Extract the (x, y) coordinate from the center of the cell holding the provided text.  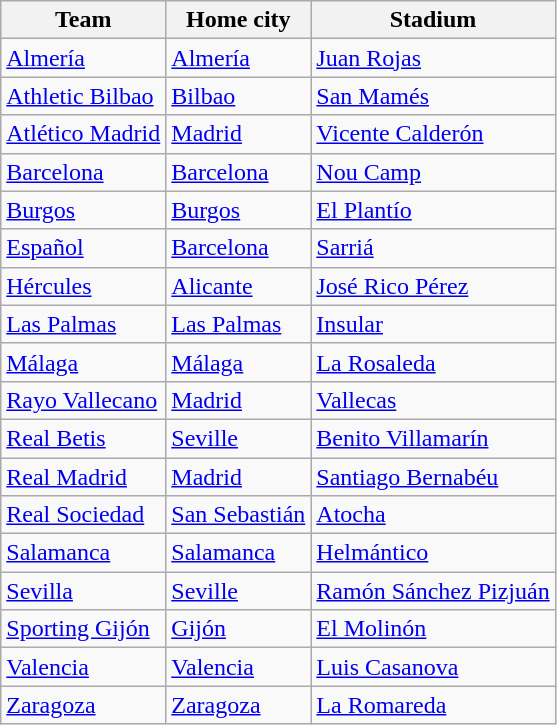
Team (84, 20)
El Molinón (433, 629)
Atlético Madrid (84, 134)
San Sebastián (238, 515)
Rayo Vallecano (84, 400)
Benito Villamarín (433, 438)
José Rico Pérez (433, 286)
Real Sociedad (84, 515)
La Romareda (433, 705)
Nou Camp (433, 172)
San Mamés (433, 96)
Español (84, 248)
Alicante (238, 286)
Vallecas (433, 400)
Santiago Bernabéu (433, 477)
Vicente Calderón (433, 134)
Sarriá (433, 248)
Atocha (433, 515)
La Rosaleda (433, 362)
Helmántico (433, 553)
Sporting Gijón (84, 629)
Real Madrid (84, 477)
Luis Casanova (433, 667)
Insular (433, 324)
Juan Rojas (433, 58)
Home city (238, 20)
Sevilla (84, 591)
Gijón (238, 629)
Athletic Bilbao (84, 96)
Stadium (433, 20)
El Plantío (433, 210)
Hércules (84, 286)
Bilbao (238, 96)
Ramón Sánchez Pizjuán (433, 591)
Real Betis (84, 438)
